Search for the cell housing the specified text and yield its [X, Y] center coordinate. 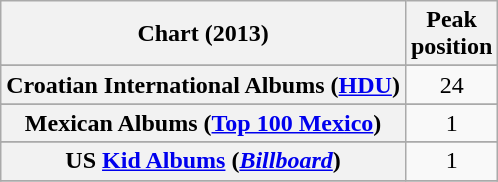
Croatian International Albums (HDU) [204, 85]
Peakposition [451, 34]
US Kid Albums (Billboard) [204, 161]
Mexican Albums (Top 100 Mexico) [204, 123]
Chart (2013) [204, 34]
24 [451, 85]
